Provide the (x, y) coordinate of the cell's center where the given text is located.  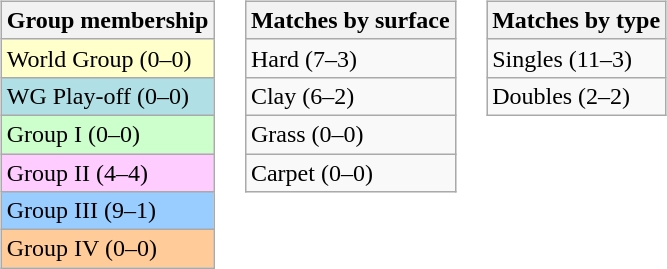
Carpet (0–0) (350, 173)
World Group (0–0) (108, 58)
WG Play-off (0–0) (108, 96)
Matches by type (576, 20)
Doubles (2–2) (576, 96)
Group II (4–4) (108, 173)
Group IV (0–0) (108, 249)
Hard (7–3) (350, 58)
Group III (9–1) (108, 211)
Singles (11–3) (576, 58)
Clay (6–2) (350, 96)
Matches by surface (350, 20)
Group membership (108, 20)
Grass (0–0) (350, 134)
Group I (0–0) (108, 134)
